Output the (X, Y) coordinate of the center of the cell containing the given text.  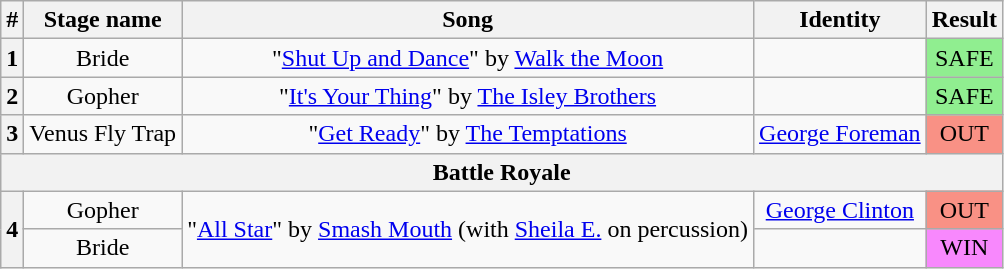
2 (12, 96)
3 (12, 134)
Venus Fly Trap (103, 134)
4 (12, 229)
"It's Your Thing" by The Isley Brothers (468, 96)
WIN (964, 248)
Battle Royale (502, 172)
George Foreman (840, 134)
"Get Ready" by The Temptations (468, 134)
# (12, 20)
Stage name (103, 20)
"Shut Up and Dance" by Walk the Moon (468, 58)
1 (12, 58)
Identity (840, 20)
George Clinton (840, 210)
"All Star" by Smash Mouth (with Sheila E. on percussion) (468, 229)
Result (964, 20)
Song (468, 20)
